For the text-containing cell, return its midpoint in (x, y) coordinate format. 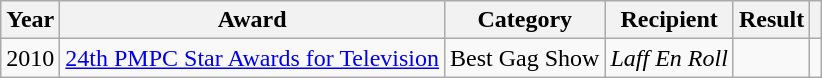
24th PMPC Star Awards for Television (252, 58)
Category (525, 20)
Laff En Roll (669, 58)
Best Gag Show (525, 58)
2010 (30, 58)
Year (30, 20)
Recipient (669, 20)
Award (252, 20)
Result (771, 20)
